Pinpoint the cell where the given text exists, returning its [X, Y] midpoint coordinate. 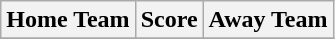
Home Team [68, 20]
Score [169, 20]
Away Team [268, 20]
